Provide the [x, y] coordinate of the cell's center where the given text is located.  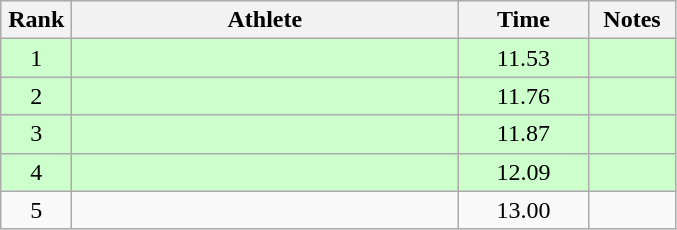
11.53 [524, 58]
3 [36, 134]
Notes [632, 20]
Rank [36, 20]
2 [36, 96]
13.00 [524, 210]
5 [36, 210]
11.76 [524, 96]
4 [36, 172]
11.87 [524, 134]
Athlete [265, 20]
1 [36, 58]
12.09 [524, 172]
Time [524, 20]
